Pinpoint the cell where the given text exists, returning its (x, y) midpoint coordinate. 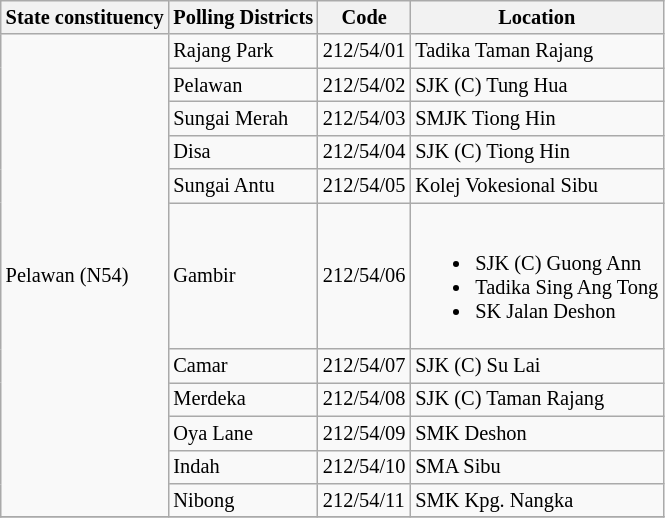
Code (364, 17)
Nibong (243, 500)
Sungai Merah (243, 118)
SJK (C) Taman Rajang (536, 399)
212/54/07 (364, 366)
212/54/06 (364, 275)
SMK Deshon (536, 433)
Rajang Park (243, 51)
SMK Kpg. Nangka (536, 500)
212/54/04 (364, 152)
SMA Sibu (536, 467)
212/54/11 (364, 500)
Oya Lane (243, 433)
State constituency (85, 17)
SMJK Tiong Hin (536, 118)
Location (536, 17)
212/54/10 (364, 467)
Merdeka (243, 399)
Disa (243, 152)
SJK (C) Tung Hua (536, 85)
Pelawan (243, 85)
Indah (243, 467)
Kolej Vokesional Sibu (536, 186)
212/54/09 (364, 433)
SJK (C) Tiong Hin (536, 152)
Tadika Taman Rajang (536, 51)
212/54/03 (364, 118)
Sungai Antu (243, 186)
Gambir (243, 275)
SJK (C) Guong AnnTadika Sing Ang TongSK Jalan Deshon (536, 275)
212/54/01 (364, 51)
Camar (243, 366)
212/54/08 (364, 399)
Pelawan (N54) (85, 276)
212/54/02 (364, 85)
SJK (C) Su Lai (536, 366)
Polling Districts (243, 17)
212/54/05 (364, 186)
